Find where the given text appears and provide that cell's center as [X, Y] coordinate. 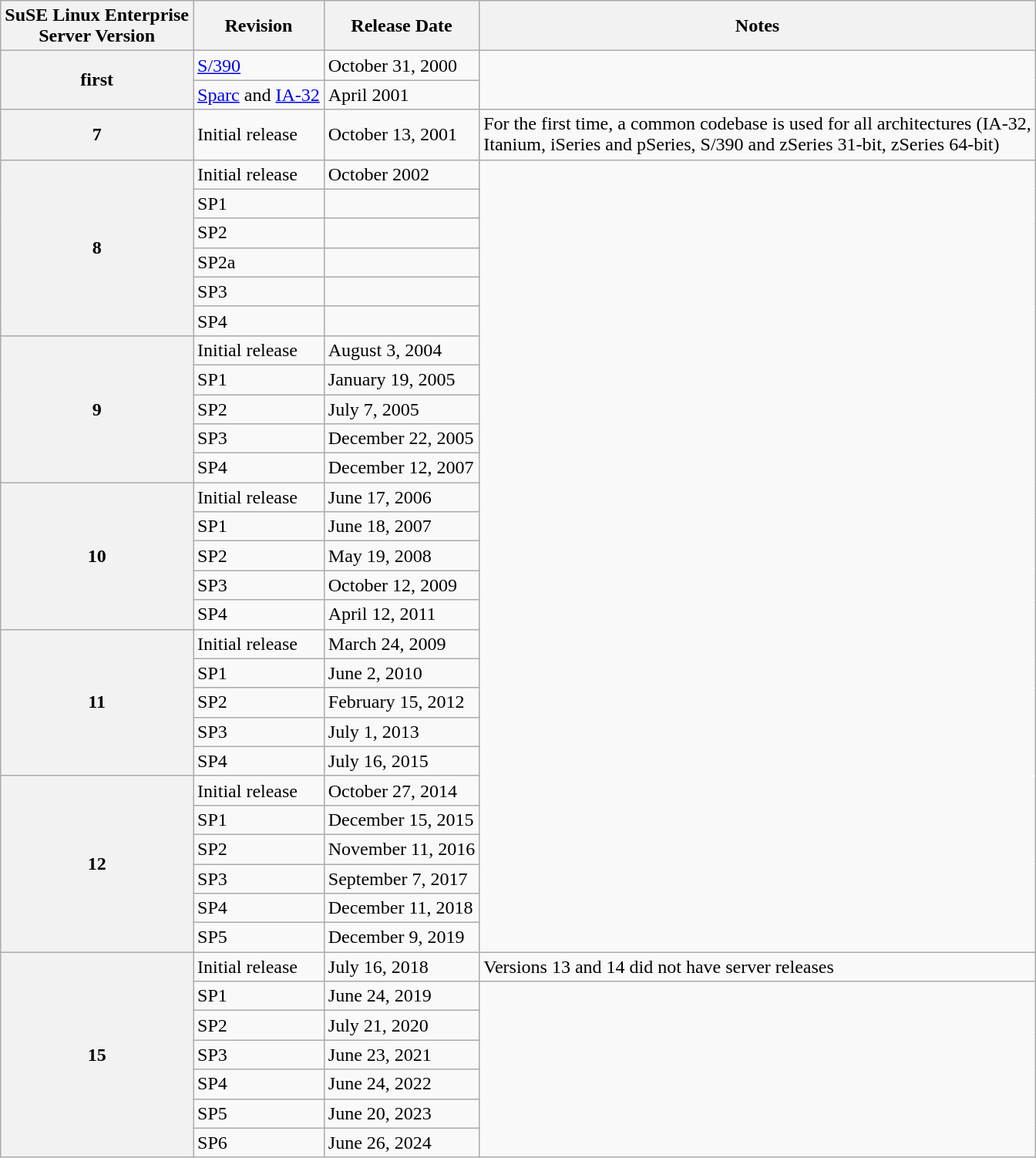
15 [97, 1055]
November 11, 2016 [401, 849]
10 [97, 556]
June 20, 2023 [401, 1113]
June 26, 2024 [401, 1143]
June 23, 2021 [401, 1055]
July 16, 2015 [401, 761]
July 21, 2020 [401, 1025]
11 [97, 702]
SP6 [259, 1143]
June 18, 2007 [401, 527]
7 [97, 134]
April 2001 [401, 95]
June 17, 2006 [401, 497]
December 12, 2007 [401, 468]
SP2a [259, 262]
October 2002 [401, 174]
October 12, 2009 [401, 585]
Revision [259, 26]
October 13, 2001 [401, 134]
April 12, 2011 [401, 614]
December 11, 2018 [401, 908]
Versions 13 and 14 did not have server releases [758, 967]
For the first time, a common codebase is used for all architectures (IA-32,Itanium, iSeries and pSeries, S/390 and zSeries 31-bit, zSeries 64-bit) [758, 134]
9 [97, 409]
May 19, 2008 [401, 556]
July 7, 2005 [401, 409]
February 15, 2012 [401, 702]
Notes [758, 26]
December 15, 2015 [401, 820]
January 19, 2005 [401, 379]
July 16, 2018 [401, 967]
September 7, 2017 [401, 878]
October 31, 2000 [401, 66]
June 24, 2022 [401, 1084]
June 24, 2019 [401, 996]
Sparc and IA-32 [259, 95]
Release Date [401, 26]
December 9, 2019 [401, 938]
June 2, 2010 [401, 673]
first [97, 80]
SuSE Linux EnterpriseServer Version [97, 26]
December 22, 2005 [401, 439]
August 3, 2004 [401, 350]
S/390 [259, 66]
July 1, 2013 [401, 732]
12 [97, 863]
March 24, 2009 [401, 644]
8 [97, 247]
October 27, 2014 [401, 790]
